Scan for the cell matching the given text and deliver its [x, y] coordinate at center. 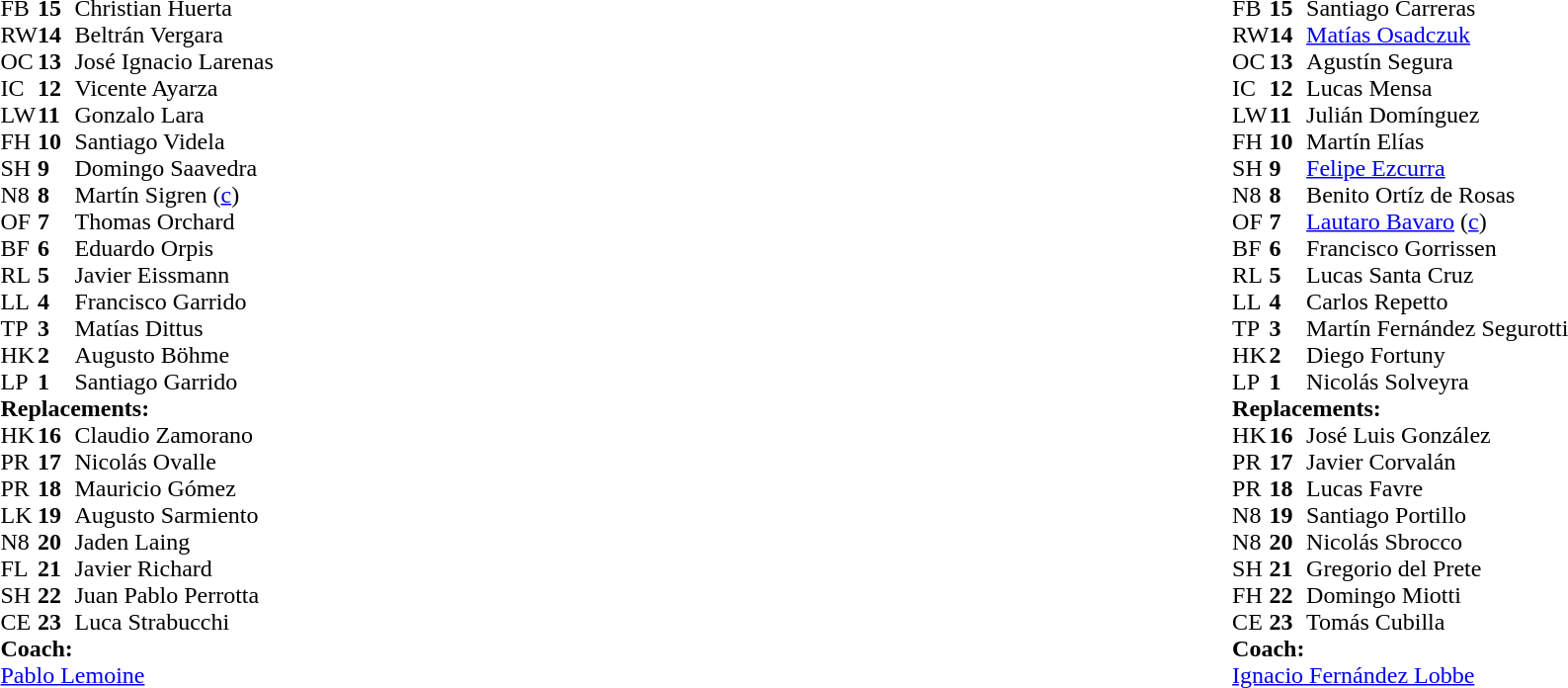
FL [19, 569]
Domingo Miotti [1437, 595]
Juan Pablo Perrotta [174, 595]
Javier Corvalán [1437, 463]
Lucas Santa Cruz [1437, 275]
Augusto Sarmiento [174, 516]
Santiago Videla [174, 142]
Santiago Portillo [1437, 516]
Francisco Gorrissen [1437, 249]
José Luis González [1437, 435]
Eduardo Orpis [174, 249]
Domingo Saavedra [174, 168]
Nicolás Solveyra [1437, 382]
Lautaro Bavaro (c) [1437, 221]
Diego Fortuny [1437, 356]
Matías Dittus [174, 328]
Jaden Laing [174, 542]
Lucas Mensa [1437, 89]
Mauricio Gómez [174, 488]
LK [19, 516]
Gregorio del Prete [1437, 569]
Lucas Favre [1437, 488]
Tomás Cubilla [1437, 623]
Martín Fernández Segurotti [1437, 328]
Benito Ortíz de Rosas [1437, 196]
Martín Elías [1437, 142]
Nicolás Ovalle [174, 463]
José Ignacio Larenas [174, 61]
Luca Strabucchi [174, 623]
Javier Richard [174, 569]
Javier Eissmann [174, 275]
Francisco Garrido [174, 302]
Claudio Zamorano [174, 435]
Santiago Garrido [174, 382]
Julián Domínguez [1437, 115]
Agustín Segura [1437, 61]
Martín Sigren (c) [174, 196]
Carlos Repetto [1437, 302]
Nicolás Sbrocco [1437, 542]
Beltrán Vergara [174, 36]
Felipe Ezcurra [1437, 168]
Augusto Böhme [174, 356]
Matías Osadczuk [1437, 36]
Thomas Orchard [174, 221]
Gonzalo Lara [174, 115]
Vicente Ayarza [174, 89]
